Output the [x, y] coordinate of the center of the cell containing the given text.  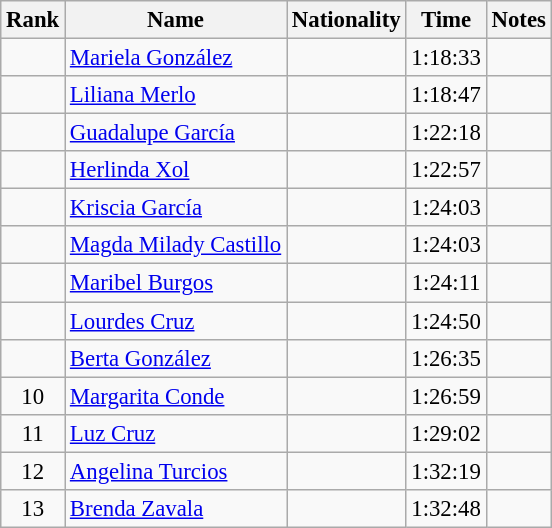
Brenda Zavala [176, 509]
1:18:47 [446, 95]
Notes [518, 20]
1:32:19 [446, 471]
1:24:50 [446, 321]
Time [446, 20]
Margarita Conde [176, 396]
1:22:57 [446, 170]
1:22:18 [446, 133]
Berta González [176, 358]
Rank [33, 20]
Nationality [346, 20]
Liliana Merlo [176, 95]
Luz Cruz [176, 433]
Magda Milady Castillo [176, 245]
Herlinda Xol [176, 170]
1:29:02 [446, 433]
10 [33, 396]
Kriscia García [176, 208]
Name [176, 20]
1:26:59 [446, 396]
1:26:35 [446, 358]
11 [33, 433]
13 [33, 509]
Mariela González [176, 58]
Lourdes Cruz [176, 321]
12 [33, 471]
1:24:11 [446, 283]
Maribel Burgos [176, 283]
1:18:33 [446, 58]
Guadalupe García [176, 133]
1:32:48 [446, 509]
Angelina Turcios [176, 471]
